Scan for the cell matching the given text and deliver its (x, y) coordinate at center. 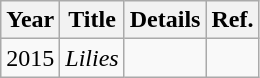
2015 (30, 58)
Details (165, 20)
Lilies (92, 58)
Ref. (232, 20)
Title (92, 20)
Year (30, 20)
